Locate the cell with the specified text and output its (x, y) center coordinate. 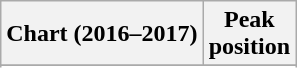
Chart (2016–2017) (102, 34)
Peakposition (249, 34)
